Capture the cell that displays the provided text and extract its (X, Y) central coordinate. 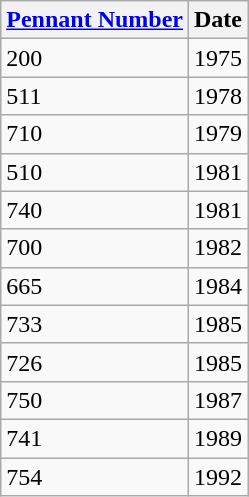
750 (95, 400)
1989 (218, 438)
740 (95, 210)
511 (95, 96)
Pennant Number (95, 20)
726 (95, 362)
733 (95, 324)
1978 (218, 96)
1975 (218, 58)
1979 (218, 134)
1992 (218, 477)
1984 (218, 286)
200 (95, 58)
665 (95, 286)
Date (218, 20)
1987 (218, 400)
700 (95, 248)
510 (95, 172)
710 (95, 134)
741 (95, 438)
754 (95, 477)
1982 (218, 248)
